Provide the (X, Y) coordinate of the cell's center where the given text is located.  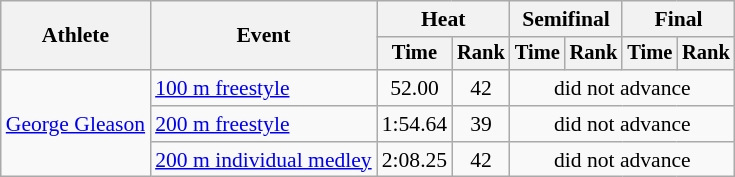
Event (264, 36)
39 (481, 124)
52.00 (414, 88)
42 (481, 88)
Final (678, 19)
1:54.64 (414, 124)
Athlete (76, 36)
100 m freestyle (264, 88)
200 m freestyle (264, 124)
George Gleason (76, 124)
Heat (444, 19)
Semifinal (566, 19)
